Provide the (x, y) coordinate of the cell's center where the given text is located.  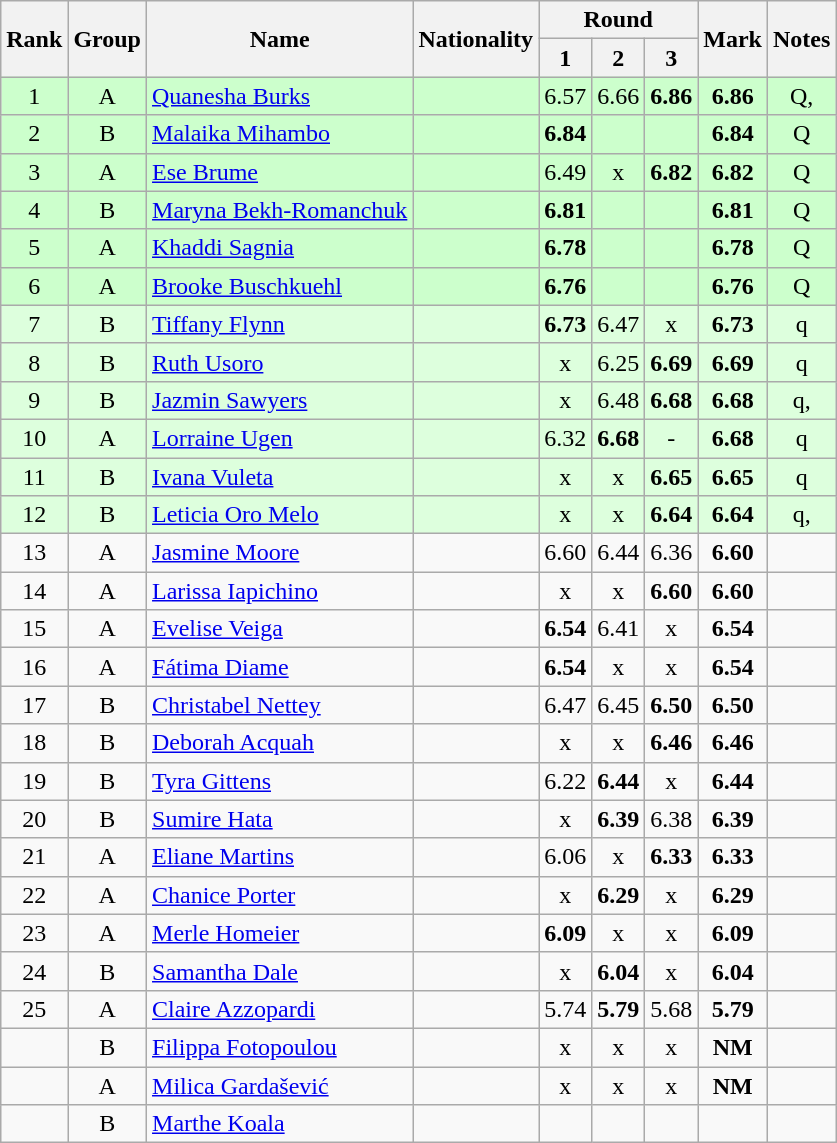
6.06 (566, 857)
10 (34, 438)
5.74 (566, 1009)
25 (34, 1009)
17 (34, 705)
- (672, 438)
16 (34, 667)
Chanice Porter (280, 895)
Filippa Fotopoulou (280, 1047)
4 (34, 210)
Jazmin Sawyers (280, 400)
19 (34, 781)
Ruth Usoro (280, 362)
20 (34, 819)
6.57 (566, 96)
Merle Homeier (280, 933)
12 (34, 515)
9 (34, 400)
6.38 (672, 819)
Maryna Bekh-Romanchuk (280, 210)
Jasmine Moore (280, 553)
Leticia Oro Melo (280, 515)
Malaika Mihambo (280, 134)
Name (280, 39)
18 (34, 743)
6.45 (618, 705)
14 (34, 591)
Eliane Martins (280, 857)
6 (34, 286)
15 (34, 629)
Milica Gardašević (280, 1085)
Ese Brume (280, 172)
6.41 (618, 629)
Tyra Gittens (280, 781)
5 (34, 248)
6.32 (566, 438)
Claire Azzopardi (280, 1009)
Deborah Acquah (280, 743)
Christabel Nettey (280, 705)
Tiffany Flynn (280, 324)
Sumire Hata (280, 819)
Fátima Diame (280, 667)
21 (34, 857)
6.36 (672, 553)
Khaddi Sagnia (280, 248)
6.48 (618, 400)
Quanesha Burks (280, 96)
8 (34, 362)
Brooke Buschkuehl (280, 286)
24 (34, 971)
Larissa Iapichino (280, 591)
5.68 (672, 1009)
13 (34, 553)
6.22 (566, 781)
11 (34, 477)
Notes (802, 39)
6.25 (618, 362)
23 (34, 933)
Nationality (476, 39)
6.49 (566, 172)
Ivana Vuleta (280, 477)
6.66 (618, 96)
Evelise Veiga (280, 629)
22 (34, 895)
Mark (733, 39)
Group (108, 39)
Marthe Koala (280, 1124)
Rank (34, 39)
Round (618, 20)
Lorraine Ugen (280, 438)
Q, (802, 96)
Samantha Dale (280, 971)
7 (34, 324)
